Locate the cell with the specified text and output its [x, y] center coordinate. 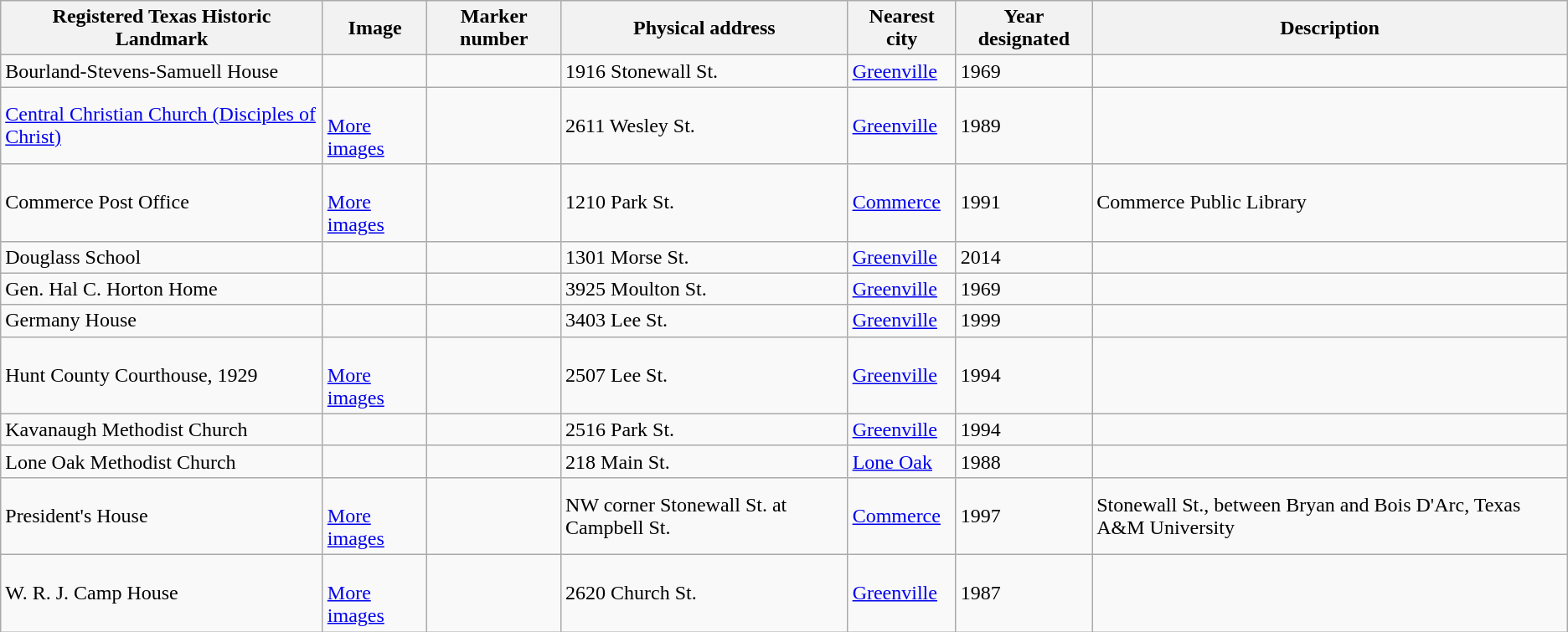
NW corner Stonewall St. at Campbell St. [705, 516]
2014 [1024, 257]
Description [1330, 28]
3403 Lee St. [705, 321]
1999 [1024, 321]
Image [375, 28]
Douglass School [162, 257]
2516 Park St. [705, 429]
W. R. J. Camp House [162, 593]
Commerce Post Office [162, 203]
Gen. Hal C. Horton Home [162, 289]
Lone Oak Methodist Church [162, 461]
Bourland-Stevens-Samuell House [162, 71]
3925 Moulton St. [705, 289]
1988 [1024, 461]
Central Christian Church (Disciples of Christ) [162, 126]
Registered Texas Historic Landmark [162, 28]
Kavanaugh Methodist Church [162, 429]
Stonewall St., between Bryan and Bois D'Arc, Texas A&M University [1330, 516]
Commerce Public Library [1330, 203]
2620 Church St. [705, 593]
1987 [1024, 593]
1989 [1024, 126]
2507 Lee St. [705, 375]
2611 Wesley St. [705, 126]
Physical address [705, 28]
1301 Morse St. [705, 257]
1916 Stonewall St. [705, 71]
Marker number [494, 28]
1997 [1024, 516]
1210 Park St. [705, 203]
1991 [1024, 203]
President's House [162, 516]
Hunt County Courthouse, 1929 [162, 375]
Lone Oak [901, 461]
Germany House [162, 321]
218 Main St. [705, 461]
Year designated [1024, 28]
Nearest city [901, 28]
